Locate the cell with the specified text and output its (x, y) center coordinate. 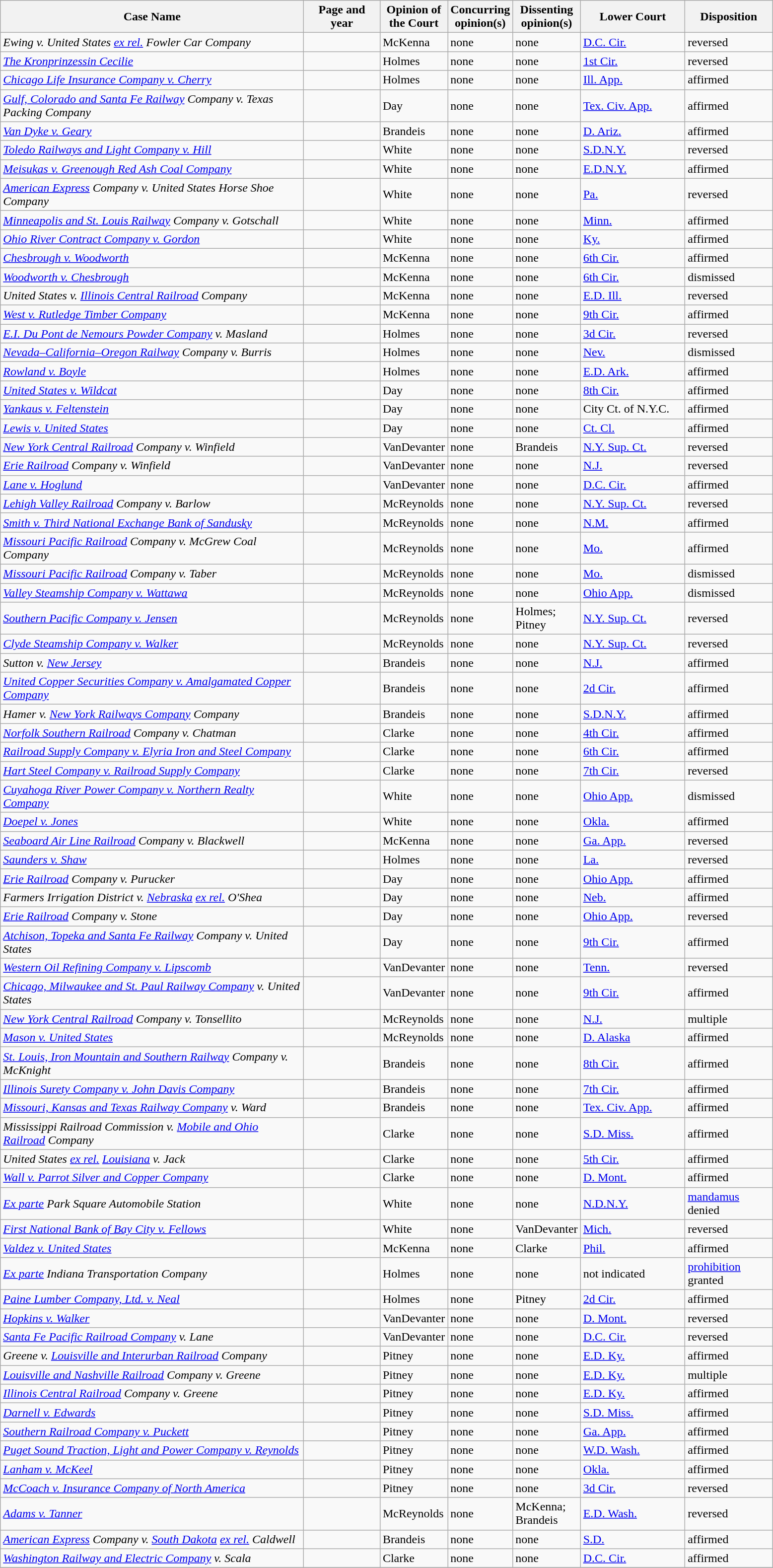
Phil. (632, 1248)
Western Oil Refining Company v. Lipscomb (152, 968)
Doepel v. Jones (152, 822)
Erie Railroad Company v. Purucker (152, 878)
prohibition granted (729, 1273)
Nevada–California–Oregon Railway Company v. Burris (152, 353)
Chicago Life Insurance Company v. Cherry (152, 80)
Ex parte Park Square Automobile Station (152, 1204)
Norfolk Southern Railroad Company v. Chatman (152, 733)
Cuyahoga River Power Company v. Northern Realty Company (152, 796)
City Ct. of N.Y.C. (632, 409)
Adams v. Tanner (152, 1513)
Mason v. United States (152, 1038)
W.D. Wash. (632, 1450)
American Express Company v. United States Horse Shoe Company (152, 195)
Illinois Surety Company v. John Davis Company (152, 1089)
Chesbrough v. Woodworth (152, 258)
Washington Railway and Electric Company v. Scala (152, 1558)
D. Ariz. (632, 131)
Valdez v. United States (152, 1248)
N.D.N.Y. (632, 1204)
New York Central Railroad Company v. Tonsellito (152, 1019)
Southern Pacific Company v. Jensen (152, 619)
Saunders v. Shaw (152, 859)
Sutton v. New Jersey (152, 663)
Holmes; Pitney (547, 619)
Ex parte Indiana Transportation Company (152, 1273)
1st Cir. (632, 61)
Ohio River Contract Company v. Gordon (152, 239)
Lower Court (632, 17)
Woodworth v. Chesbrough (152, 277)
United States v. Illinois Central Railroad Company (152, 296)
Hart Steel Company v. Railroad Supply Company (152, 771)
Dissenting opinion(s) (547, 17)
Puget Sound Traction, Light and Power Company v. Reynolds (152, 1450)
Pa. (632, 195)
Minn. (632, 220)
Ewing v. United States ex rel. Fowler Car Company (152, 42)
Neb. (632, 897)
Meisukas v. Greenough Red Ash Coal Company (152, 169)
Lane v. Hoglund (152, 485)
Louisville and Nashville Railroad Company v. Greene (152, 1375)
Yankaus v. Feltenstein (152, 409)
S.D. (632, 1539)
Ill. App. (632, 80)
Seaboard Air Line Railroad Company v. Blackwell (152, 841)
Gulf, Colorado and Santa Fe Railway Company v. Texas Packing Company (152, 105)
Missouri, Kansas and Texas Railway Company v. Ward (152, 1108)
not indicated (632, 1273)
Rowland v. Boyle (152, 371)
Van Dyke v. Geary (152, 131)
Clyde Steamship Company v. Walker (152, 644)
United Copper Securities Company v. Amalgamated Copper Company (152, 688)
Santa Fe Pacific Railroad Company v. Lane (152, 1337)
Greene v. Louisville and Interurban Railroad Company (152, 1356)
Disposition (729, 17)
Lehigh Valley Railroad Company v. Barlow (152, 503)
mandamus denied (729, 1204)
Wall v. Parrot Silver and Copper Company (152, 1178)
Page and year (342, 17)
Farmers Irrigation District v. Nebraska ex rel. O'Shea (152, 897)
Smith v. Third National Exchange Bank of Sandusky (152, 522)
Darnell v. Edwards (152, 1413)
McCoach v. Insurance Company of North America (152, 1488)
Atchison, Topeka and Santa Fe Railway Company v. United States (152, 941)
Valley Steamship Company v. Wattawa (152, 592)
New York Central Railroad Company v. Winfield (152, 447)
Toledo Railways and Light Company v. Hill (152, 150)
Railroad Supply Company v. Elyria Iron and Steel Company (152, 752)
D. Alaska (632, 1038)
American Express Company v. South Dakota ex rel. Caldwell (152, 1539)
United States v. Wildcat (152, 390)
5th Cir. (632, 1159)
Concurring opinion(s) (481, 17)
Paine Lumber Company, Ltd. v. Neal (152, 1299)
Erie Railroad Company v. Stone (152, 916)
Hopkins v. Walker (152, 1318)
La. (632, 859)
Mich. (632, 1229)
Nev. (632, 353)
Minneapolis and St. Louis Railway Company v. Gotschall (152, 220)
N.M. (632, 522)
Ct. Cl. (632, 428)
Chicago, Milwaukee and St. Paul Railway Company v. United States (152, 993)
E.D. Ill. (632, 296)
First National Bank of Bay City v. Fellows (152, 1229)
Hamer v. New York Railways Company Company (152, 714)
Missouri Pacific Railroad Company v. Taber (152, 573)
United States ex rel. Louisiana v. Jack (152, 1159)
4th Cir. (632, 733)
E.D. Wash. (632, 1513)
Lanham v. McKeel (152, 1469)
St. Louis, Iron Mountain and Southern Railway Company v. McKnight (152, 1064)
Missouri Pacific Railroad Company v. McGrew Coal Company (152, 548)
Illinois Central Railroad Company v. Greene (152, 1394)
Ky. (632, 239)
Southern Railroad Company v. Puckett (152, 1431)
E.I. Du Pont de Nemours Powder Company v. Masland (152, 334)
Erie Railroad Company v. Winfield (152, 466)
West v. Rutledge Timber Company (152, 315)
Opinion of the Court (414, 17)
Mississippi Railroad Commission v. Mobile and Ohio Railroad Company (152, 1133)
Case Name (152, 17)
The Kronprinzessin Cecilie (152, 61)
Tenn. (632, 968)
Lewis v. United States (152, 428)
E.D. Ark. (632, 371)
E.D.N.Y. (632, 169)
McKenna; Brandeis (547, 1513)
